Return [X, Y] of the center of cell containing provided text 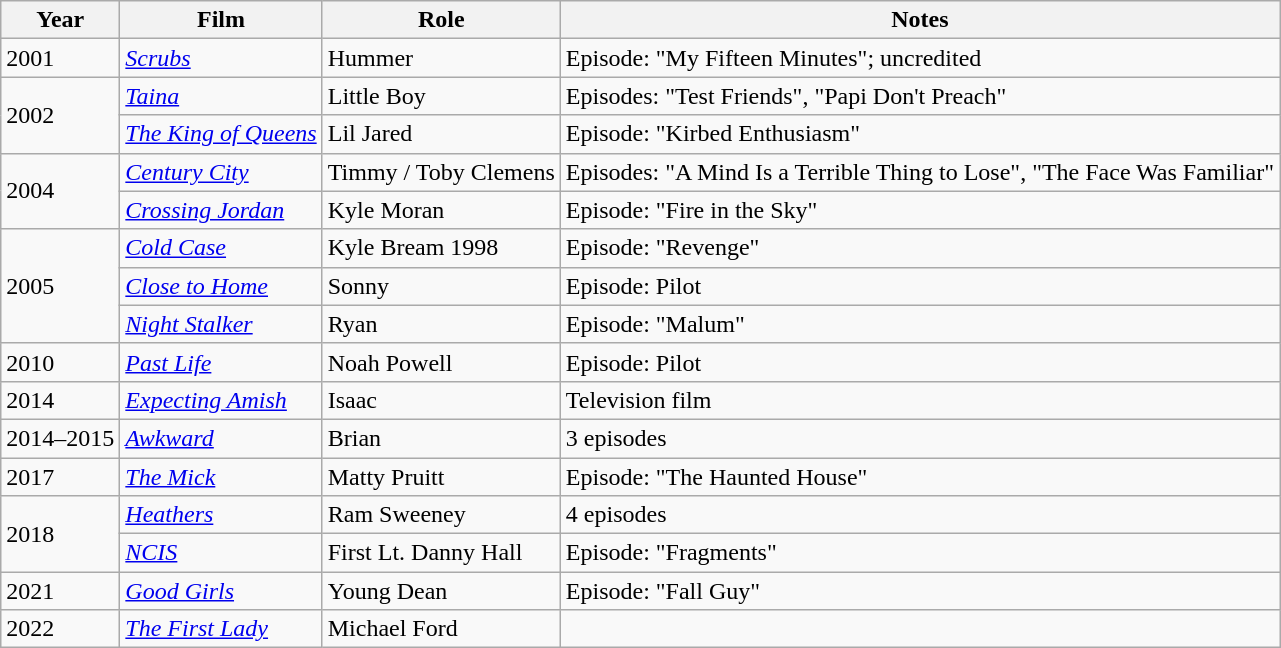
Heathers [221, 515]
2001 [60, 58]
Episode: "Fire in the Sky" [920, 210]
Episode: "The Haunted House" [920, 477]
Scrubs [221, 58]
Crossing Jordan [221, 210]
3 episodes [920, 438]
2005 [60, 286]
Film [221, 20]
Century City [221, 172]
Episodes: "Test Friends", "Papi Don't Preach" [920, 96]
Little Boy [441, 96]
Timmy / Toby Clemens [441, 172]
Isaac [441, 400]
Awkward [221, 438]
Taina [221, 96]
Episodes: "A Mind Is a Terrible Thing to Lose", "The Face Was Familiar" [920, 172]
2022 [60, 629]
Episode: "My Fifteen Minutes"; uncredited [920, 58]
2002 [60, 115]
Past Life [221, 362]
Year [60, 20]
Brian [441, 438]
The First Lady [221, 629]
Sonny [441, 286]
Episode: "Fall Guy" [920, 591]
Notes [920, 20]
2021 [60, 591]
Hummer [441, 58]
The Mick [221, 477]
Episode: "Malum" [920, 324]
Close to Home [221, 286]
Young Dean [441, 591]
Kyle Moran [441, 210]
Episode: "Fragments" [920, 553]
Expecting Amish [221, 400]
2010 [60, 362]
Night Stalker [221, 324]
Michael Ford [441, 629]
2018 [60, 534]
Lil Jared [441, 134]
Cold Case [221, 248]
Role [441, 20]
The King of Queens [221, 134]
First Lt. Danny Hall [441, 553]
4 episodes [920, 515]
2017 [60, 477]
Episode: "Revenge" [920, 248]
Matty Pruitt [441, 477]
Good Girls [221, 591]
Ryan [441, 324]
Television film [920, 400]
Episode: "Kirbed Enthusiasm" [920, 134]
Ram Sweeney [441, 515]
2014–2015 [60, 438]
2004 [60, 191]
Kyle Bream 1998 [441, 248]
Noah Powell [441, 362]
NCIS [221, 553]
2014 [60, 400]
